Return the [x, y] coordinate for the center point of the cell that contains the specified text.  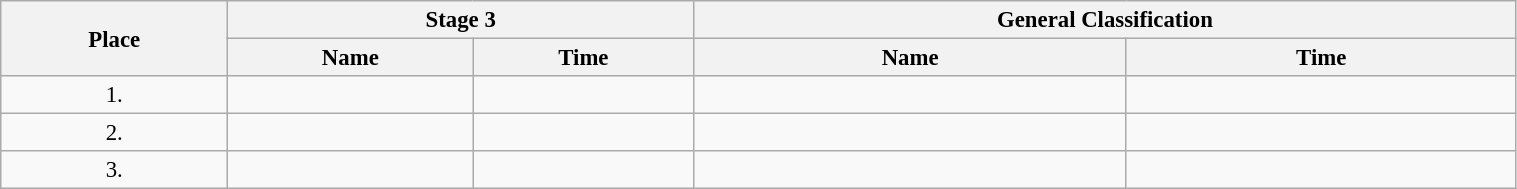
Stage 3 [461, 20]
3. [114, 170]
General Classification [1105, 20]
Place [114, 38]
1. [114, 95]
2. [114, 133]
